Locate the cell with the specified text and output its (X, Y) center coordinate. 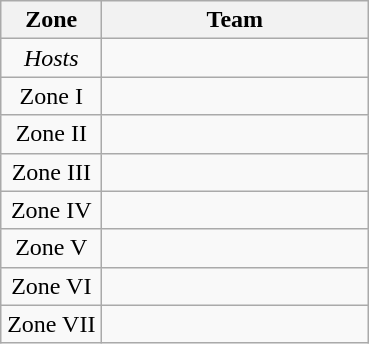
Zone (52, 20)
Zone III (52, 172)
Zone II (52, 134)
Zone VII (52, 324)
Zone I (52, 96)
Zone VI (52, 286)
Hosts (52, 58)
Team (235, 20)
Zone IV (52, 210)
Zone V (52, 248)
